Scan for the cell matching the given text and deliver its (X, Y) coordinate at center. 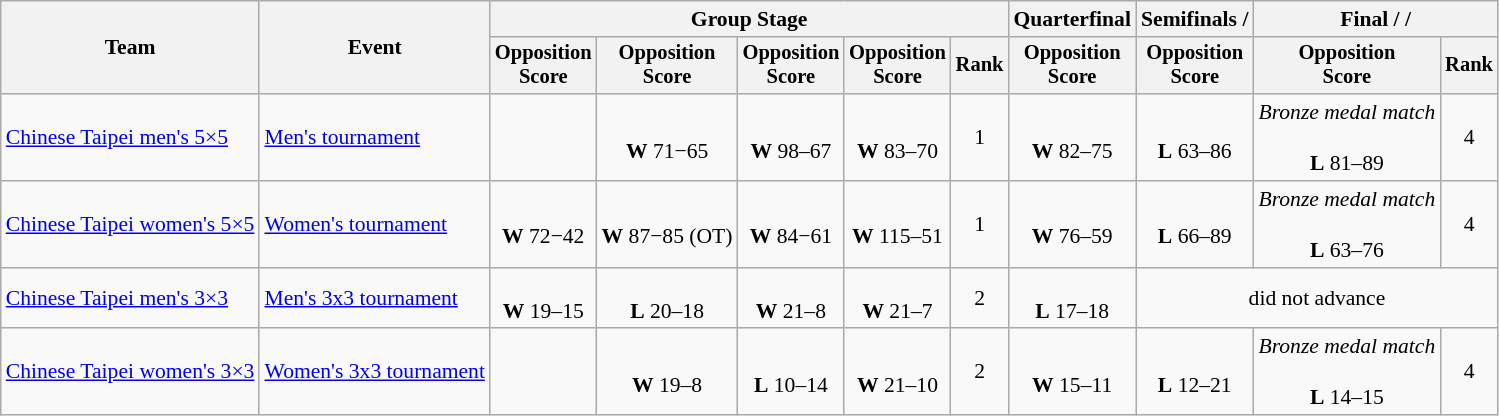
L 66–89 (1194, 224)
W 84−61 (792, 224)
W 19–8 (668, 372)
Group Stage (749, 19)
Men's tournament (374, 138)
Event (374, 48)
Women's 3x3 tournament (374, 372)
W 87−85 (OT) (668, 224)
W 19–15 (544, 298)
Bronze medal matchL 63–76 (1346, 224)
L 10–14 (792, 372)
W 72−42 (544, 224)
Final / / (1375, 19)
Chinese Taipei men's 3×3 (130, 298)
did not advance (1317, 298)
Quarterfinal (1072, 19)
L 63–86 (1194, 138)
Team (130, 48)
W 76–59 (1072, 224)
W 115–51 (898, 224)
W 21–7 (898, 298)
Chinese Taipei women's 5×5 (130, 224)
W 71−65 (668, 138)
W 82–75 (1072, 138)
W 21–8 (792, 298)
W 98–67 (792, 138)
Women's tournament (374, 224)
Semifinals / (1194, 19)
W 83–70 (898, 138)
Chinese Taipei men's 5×5 (130, 138)
Bronze medal matchL 81–89 (1346, 138)
W 21–10 (898, 372)
Chinese Taipei women's 3×3 (130, 372)
L 12–21 (1194, 372)
Bronze medal matchL 14–15 (1346, 372)
Men's 3x3 tournament (374, 298)
L 20–18 (668, 298)
W 15–11 (1072, 372)
L 17–18 (1072, 298)
